Output the (x, y) coordinate of the center of the cell containing the given text.  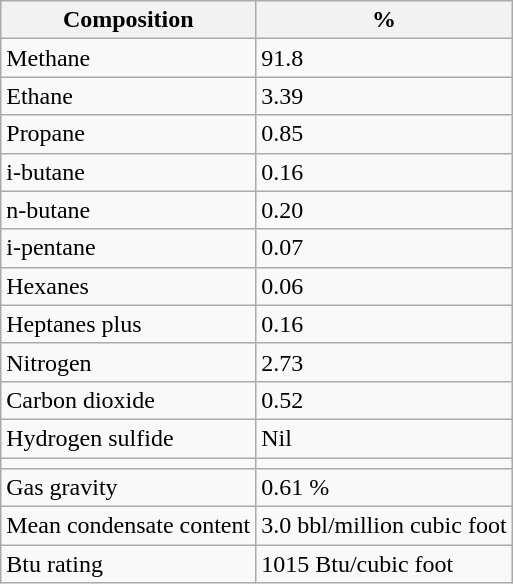
2.73 (384, 362)
Heptanes plus (128, 324)
91.8 (384, 58)
Composition (128, 20)
0.06 (384, 286)
i-butane (128, 172)
Propane (128, 134)
Nitrogen (128, 362)
Hydrogen sulfide (128, 438)
0.61 % (384, 488)
Mean condensate content (128, 526)
Methane (128, 58)
% (384, 20)
0.07 (384, 248)
Nil (384, 438)
i-pentane (128, 248)
Btu rating (128, 564)
Carbon dioxide (128, 400)
0.20 (384, 210)
0.85 (384, 134)
3.0 bbl/million cubic foot (384, 526)
0.52 (384, 400)
1015 Btu/cubic foot (384, 564)
3.39 (384, 96)
Ethane (128, 96)
n-butane (128, 210)
Hexanes (128, 286)
Gas gravity (128, 488)
